Return the (x, y) coordinate for the center point of the cell that contains the specified text.  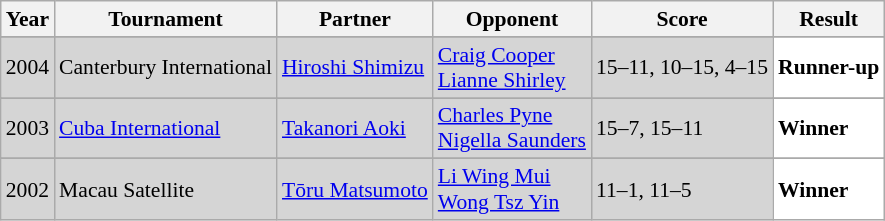
Cuba International (166, 128)
2003 (28, 128)
Year (28, 19)
Charles Pyne Nigella Saunders (512, 128)
2002 (28, 190)
Takanori Aoki (355, 128)
Macau Satellite (166, 190)
Partner (355, 19)
Tōru Matsumoto (355, 190)
Craig Cooper Lianne Shirley (512, 68)
Result (828, 19)
11–1, 11–5 (682, 190)
Li Wing Mui Wong Tsz Yin (512, 190)
15–11, 10–15, 4–15 (682, 68)
15–7, 15–11 (682, 128)
Canterbury International (166, 68)
Hiroshi Shimizu (355, 68)
Tournament (166, 19)
2004 (28, 68)
Runner-up (828, 68)
Score (682, 19)
Opponent (512, 19)
